Extract the (x, y) coordinate from the center of the cell holding the provided text.  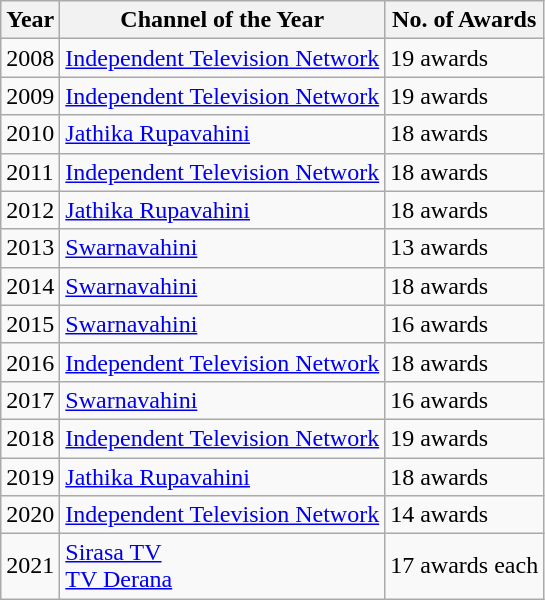
2018 (30, 438)
No. of Awards (464, 20)
14 awards (464, 515)
2008 (30, 58)
2016 (30, 362)
2010 (30, 134)
2014 (30, 286)
2017 (30, 400)
2015 (30, 324)
2020 (30, 515)
2009 (30, 96)
2019 (30, 477)
13 awards (464, 248)
2013 (30, 248)
2012 (30, 210)
2021 (30, 566)
Channel of the Year (222, 20)
17 awards each (464, 566)
Year (30, 20)
2011 (30, 172)
Sirasa TVTV Derana (222, 566)
